Identify which cell holds the provided text, then report its [x, y] central coordinate. 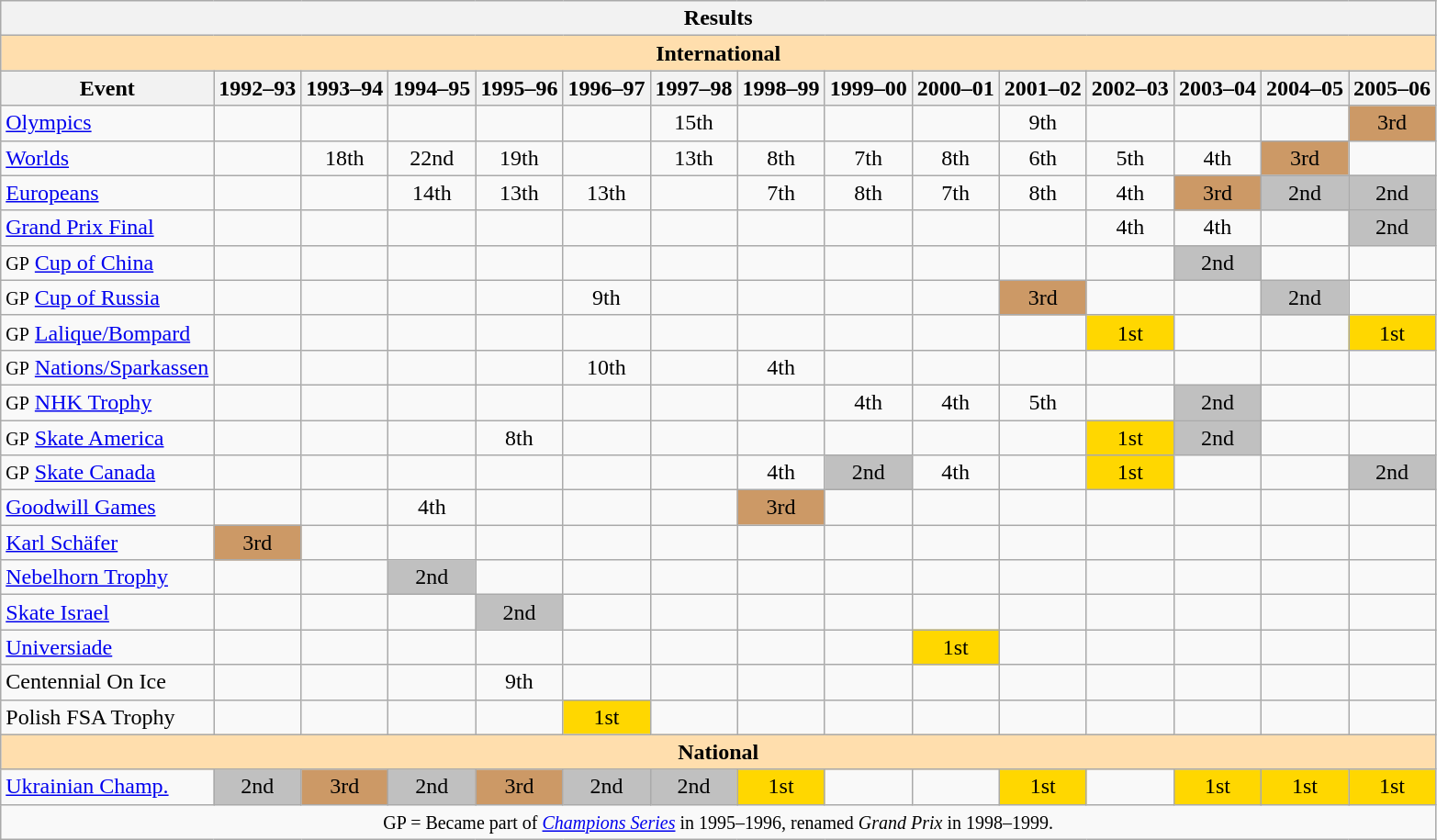
GP NHK Trophy [107, 402]
2004–05 [1304, 88]
1997–98 [694, 88]
Universiade [107, 647]
1994–95 [432, 88]
1996–97 [606, 88]
GP Cup of China [107, 263]
Grand Prix Final [107, 228]
Worlds [107, 158]
Skate Israel [107, 612]
Centennial On Ice [107, 682]
Karl Schäfer [107, 543]
GP = Became part of Champions Series in 1995–1996, renamed Grand Prix in 1998–1999. [718, 822]
14th [432, 193]
Event [107, 88]
2005–06 [1392, 88]
Nebelhorn Trophy [107, 577]
GP Skate Canada [107, 473]
1992–93 [257, 88]
Ukrainian Champ. [107, 787]
15th [694, 123]
2003–04 [1218, 88]
2001–02 [1043, 88]
1993–94 [345, 88]
Goodwill Games [107, 508]
18th [345, 158]
10th [606, 367]
GP Skate America [107, 438]
GP Cup of Russia [107, 297]
1999–00 [869, 88]
Results [718, 18]
2000–01 [955, 88]
1995–96 [520, 88]
6th [1043, 158]
1998–99 [780, 88]
22nd [432, 158]
GP Lalique/Bompard [107, 332]
Polish FSA Trophy [107, 717]
National [718, 752]
GP Nations/Sparkassen [107, 367]
International [718, 53]
2002–03 [1129, 88]
Olympics [107, 123]
19th [520, 158]
Europeans [107, 193]
